Identify which cell holds the provided text, then report its [X, Y] central coordinate. 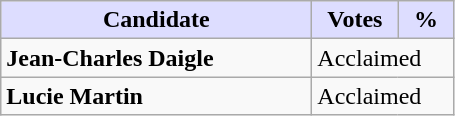
Votes [355, 20]
Candidate [156, 20]
Lucie Martin [156, 96]
% [426, 20]
Jean-Charles Daigle [156, 58]
